Search for the cell housing the specified text and yield its [x, y] center coordinate. 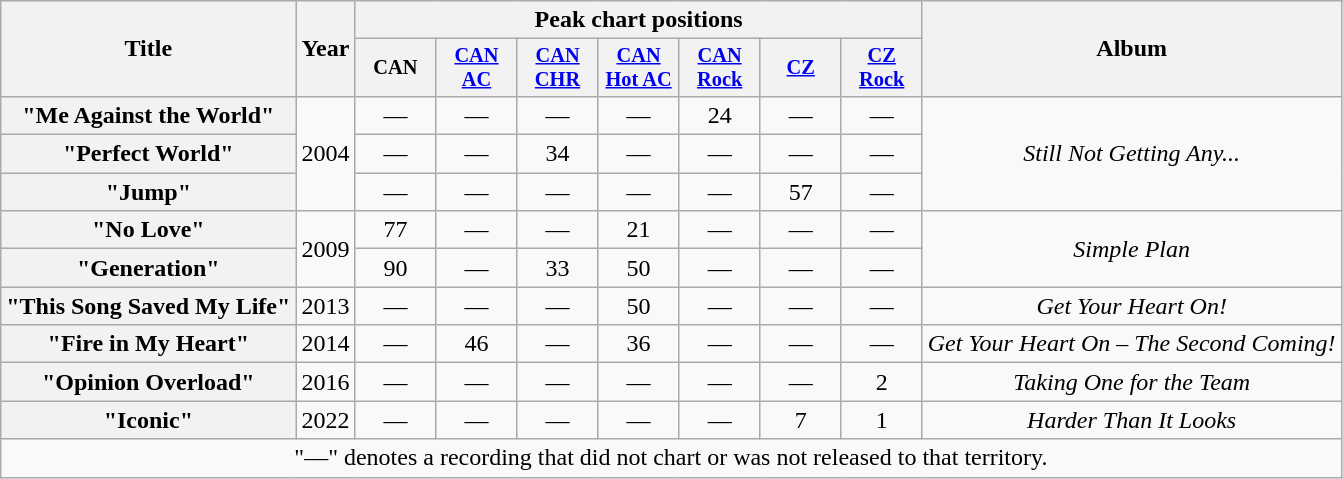
Get Your Heart On – The Second Coming! [1132, 344]
"Iconic" [148, 420]
7 [800, 420]
"This Song Saved My Life" [148, 306]
1 [882, 420]
CAN CHR [558, 68]
Simple Plan [1132, 249]
36 [638, 344]
2014 [326, 344]
33 [558, 268]
21 [638, 230]
Still Not Getting Any... [1132, 153]
34 [558, 154]
77 [396, 230]
2013 [326, 306]
CAN AC [476, 68]
46 [476, 344]
Album [1132, 49]
2016 [326, 382]
"Me Against the World" [148, 115]
CANRock [720, 68]
"Opinion Overload" [148, 382]
CAN [396, 68]
2009 [326, 249]
"Fire in My Heart" [148, 344]
Harder Than It Looks [1132, 420]
2022 [326, 420]
90 [396, 268]
"Perfect World" [148, 154]
Peak chart positions [638, 20]
2 [882, 382]
"Generation" [148, 268]
Title [148, 49]
57 [800, 192]
CZRock [882, 68]
Year [326, 49]
"Jump" [148, 192]
"No Love" [148, 230]
Taking One for the Team [1132, 382]
CAN Hot AC [638, 68]
Get Your Heart On! [1132, 306]
CZ [800, 68]
"—" denotes a recording that did not chart or was not released to that territory. [671, 458]
2004 [326, 153]
24 [720, 115]
